From the cell containing the given text, extract its center point as [X, Y] coordinate. 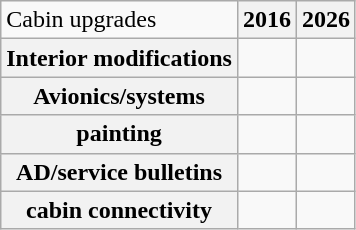
AD/service bulletins [120, 172]
Cabin upgrades [120, 20]
2016 [266, 20]
2026 [326, 20]
painting [120, 134]
Interior modifications [120, 58]
cabin connectivity [120, 210]
Avionics/systems [120, 96]
